Return (X, Y) of the center of cell containing provided text 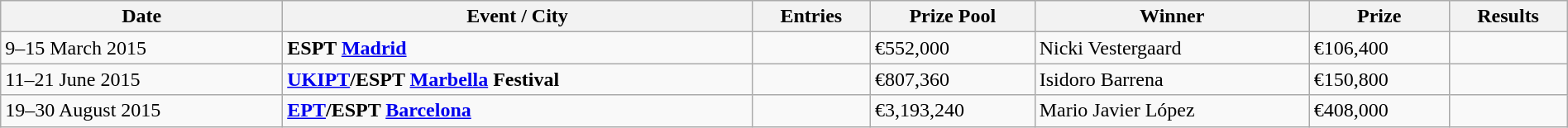
Isidoro Barrena (1172, 79)
9–15 March 2015 (142, 48)
Nicki Vestergaard (1172, 48)
€552,000 (953, 48)
EPT/ESPT Barcelona (518, 111)
Mario Javier López (1172, 111)
ESPT Madrid (518, 48)
€106,400 (1379, 48)
€408,000 (1379, 111)
UKIPT/ESPT Marbella Festival (518, 79)
19–30 August 2015 (142, 111)
Event / City (518, 17)
€807,360 (953, 79)
Date (142, 17)
Entries (810, 17)
Prize Pool (953, 17)
Prize (1379, 17)
€150,800 (1379, 79)
Winner (1172, 17)
11–21 June 2015 (142, 79)
€3,193,240 (953, 111)
Results (1508, 17)
